Return the (X, Y) coordinate for the center point of the cell that contains the specified text.  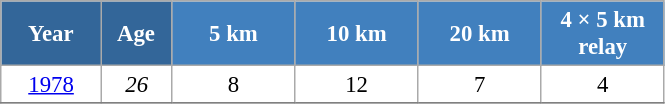
26 (136, 85)
10 km (356, 34)
Year (52, 34)
4 × 5 km relay (602, 34)
Age (136, 34)
4 (602, 85)
12 (356, 85)
7 (480, 85)
1978 (52, 85)
5 km (234, 34)
20 km (480, 34)
8 (234, 85)
